Pinpoint the cell where the given text exists, returning its [x, y] midpoint coordinate. 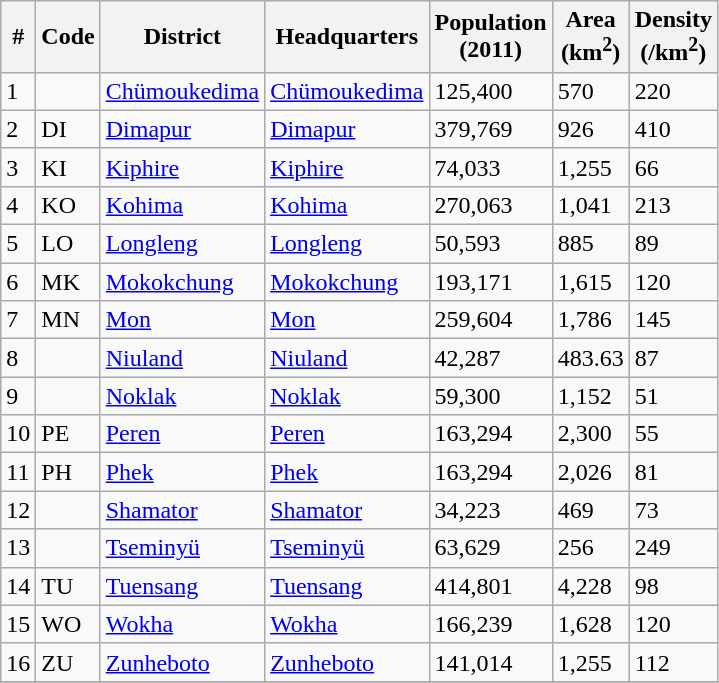
259,604 [490, 320]
LO [68, 244]
249 [673, 548]
89 [673, 244]
483.63 [590, 358]
12 [18, 510]
15 [18, 624]
4,228 [590, 586]
73 [673, 510]
KI [68, 167]
MK [68, 282]
2 [18, 129]
98 [673, 586]
141,014 [490, 662]
1,041 [590, 205]
410 [673, 129]
10 [18, 434]
1,628 [590, 624]
WO [68, 624]
213 [673, 205]
8 [18, 358]
256 [590, 548]
34,223 [490, 510]
2,026 [590, 472]
50,593 [490, 244]
14 [18, 586]
87 [673, 358]
6 [18, 282]
DI [68, 129]
Density (/km2) [673, 37]
63,629 [490, 548]
125,400 [490, 91]
7 [18, 320]
270,063 [490, 205]
1,615 [590, 282]
1 [18, 91]
2,300 [590, 434]
Area (km2) [590, 37]
66 [673, 167]
ZU [68, 662]
9 [18, 396]
379,769 [490, 129]
81 [673, 472]
1,786 [590, 320]
# [18, 37]
1,152 [590, 396]
Code [68, 37]
PH [68, 472]
51 [673, 396]
3 [18, 167]
13 [18, 548]
220 [673, 91]
KO [68, 205]
193,171 [490, 282]
570 [590, 91]
District [182, 37]
414,801 [490, 586]
16 [18, 662]
885 [590, 244]
4 [18, 205]
112 [673, 662]
145 [673, 320]
55 [673, 434]
469 [590, 510]
42,287 [490, 358]
59,300 [490, 396]
Headquarters [347, 37]
11 [18, 472]
5 [18, 244]
166,239 [490, 624]
74,033 [490, 167]
TU [68, 586]
PE [68, 434]
Population (2011) [490, 37]
MN [68, 320]
926 [590, 129]
